From the cell containing the given text, extract its center point as [x, y] coordinate. 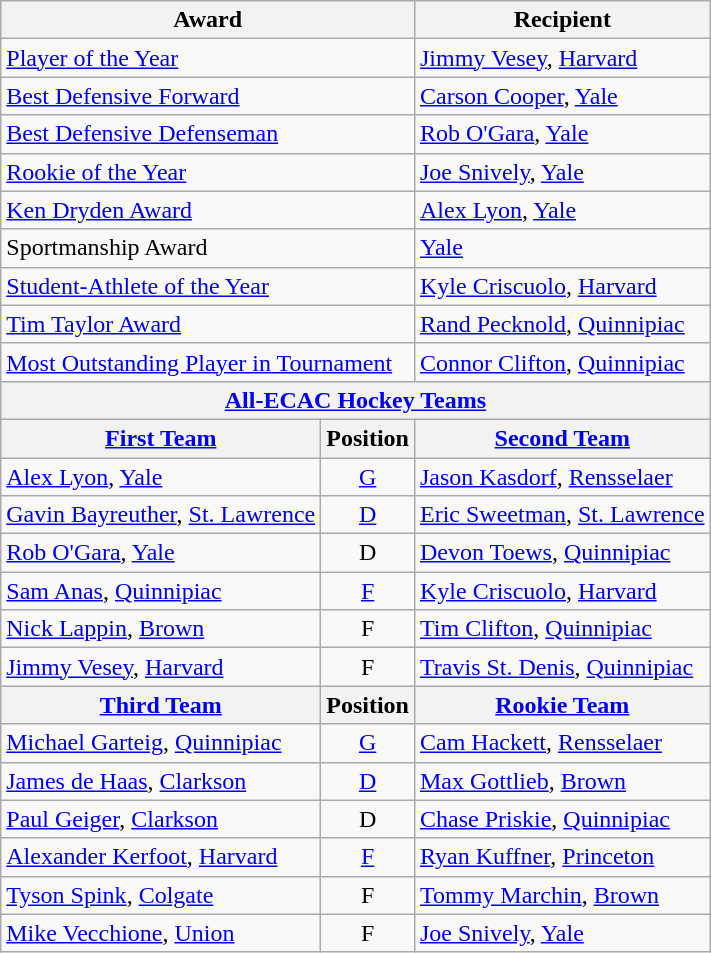
Yale [562, 248]
Tyson Spink, Colgate [161, 895]
Player of the Year [208, 58]
Chase Priskie, Quinnipiac [562, 819]
First Team [161, 438]
Devon Toews, Quinnipiac [562, 553]
Tim Clifton, Quinnipiac [562, 629]
Cam Hackett, Rensselaer [562, 743]
Third Team [161, 705]
Recipient [562, 20]
Second Team [562, 438]
Best Defensive Defenseman [208, 134]
Rookie of the Year [208, 172]
All-ECAC Hockey Teams [356, 400]
Student-Athlete of the Year [208, 286]
Nick Lappin, Brown [161, 629]
Award [208, 20]
Gavin Bayreuther, St. Lawrence [161, 515]
Ryan Kuffner, Princeton [562, 857]
Michael Garteig, Quinnipiac [161, 743]
Rand Pecknold, Quinnipiac [562, 324]
Paul Geiger, Clarkson [161, 819]
Rookie Team [562, 705]
Carson Cooper, Yale [562, 96]
Alexander Kerfoot, Harvard [161, 857]
Sportmanship Award [208, 248]
Travis St. Denis, Quinnipiac [562, 667]
Jason Kasdorf, Rensselaer [562, 477]
Most Outstanding Player in Tournament [208, 362]
Connor Clifton, Quinnipiac [562, 362]
James de Haas, Clarkson [161, 781]
Sam Anas, Quinnipiac [161, 591]
Tommy Marchin, Brown [562, 895]
Eric Sweetman, St. Lawrence [562, 515]
Mike Vecchione, Union [161, 933]
Ken Dryden Award [208, 210]
Best Defensive Forward [208, 96]
Tim Taylor Award [208, 324]
Max Gottlieb, Brown [562, 781]
